Identify which cell holds the provided text, then report its (x, y) central coordinate. 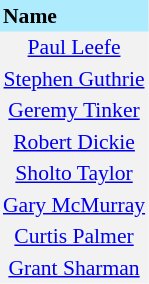
Name (74, 16)
Curtis Palmer (74, 236)
Grant Sharman (74, 268)
Sholto Taylor (74, 174)
Gary McMurray (74, 205)
Robert Dickie (74, 142)
Paul Leefe (74, 48)
Stephen Guthrie (74, 79)
Geremy Tinker (74, 110)
